Pinpoint the cell where the given text exists, returning its (X, Y) midpoint coordinate. 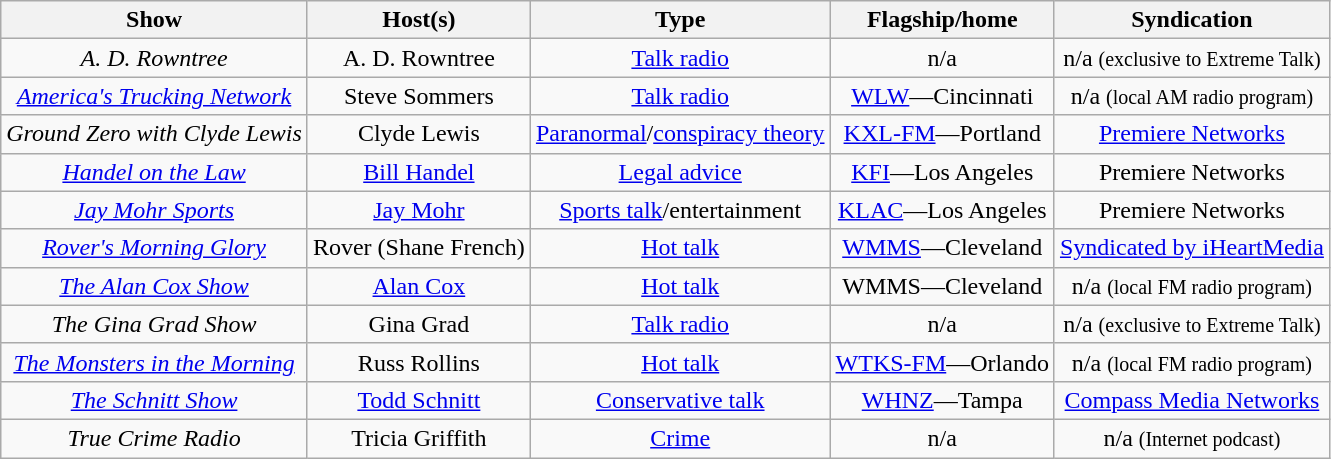
Gina Grad (418, 324)
Rover's Morning Glory (154, 248)
Bill Handel (418, 172)
Clyde Lewis (418, 134)
Flagship/home (942, 20)
Compass Media Networks (1192, 400)
Russ Rollins (418, 362)
Legal advice (680, 172)
Ground Zero with Clyde Lewis (154, 134)
KXL-FM—Portland (942, 134)
Jay Mohr Sports (154, 210)
n/a (Internet podcast) (1192, 438)
KLAC—Los Angeles (942, 210)
Handel on the Law (154, 172)
KFI—Los Angeles (942, 172)
The Alan Cox Show (154, 286)
Paranormal/conspiracy theory (680, 134)
Crime (680, 438)
Sports talk/entertainment (680, 210)
True Crime Radio (154, 438)
n/a (local AM radio program) (1192, 96)
Syndication (1192, 20)
Todd Schnitt (418, 400)
Rover (Shane French) (418, 248)
WHNZ—Tampa (942, 400)
Jay Mohr (418, 210)
Steve Sommers (418, 96)
Type (680, 20)
WLW—Cincinnati (942, 96)
The Monsters in the Morning (154, 362)
Alan Cox (418, 286)
WTKS-FM—Orlando (942, 362)
The Gina Grad Show (154, 324)
Show (154, 20)
Syndicated by iHeartMedia (1192, 248)
Host(s) (418, 20)
Conservative talk (680, 400)
America's Trucking Network (154, 96)
Tricia Griffith (418, 438)
The Schnitt Show (154, 400)
